Determine the (X, Y) coordinate at the center of the cell enclosing the given text.  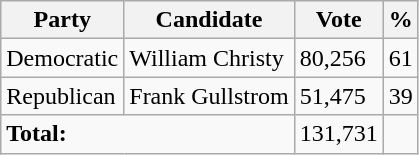
Democratic (62, 58)
Republican (62, 96)
% (400, 20)
80,256 (338, 58)
61 (400, 58)
Frank Gullstrom (209, 96)
131,731 (338, 134)
Total: (148, 134)
Party (62, 20)
39 (400, 96)
Candidate (209, 20)
William Christy (209, 58)
Vote (338, 20)
51,475 (338, 96)
